Identify which cell holds the provided text, then report its [X, Y] central coordinate. 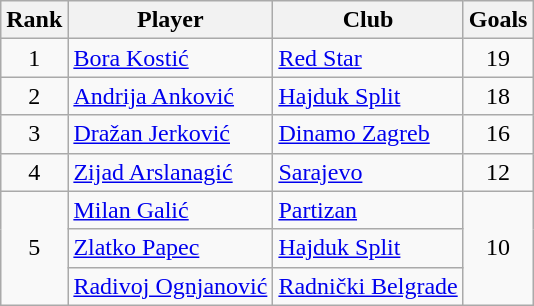
3 [34, 134]
Andrija Anković [170, 96]
5 [34, 248]
1 [34, 58]
19 [498, 58]
Radnički Belgrade [368, 286]
Milan Galić [170, 210]
Red Star [368, 58]
Player [170, 20]
12 [498, 172]
18 [498, 96]
Zlatko Papec [170, 248]
Dražan Jerković [170, 134]
16 [498, 134]
4 [34, 172]
Goals [498, 20]
Club [368, 20]
Radivoj Ognjanović [170, 286]
10 [498, 248]
Rank [34, 20]
Zijad Arslanagić [170, 172]
Dinamo Zagreb [368, 134]
Partizan [368, 210]
2 [34, 96]
Bora Kostić [170, 58]
Sarajevo [368, 172]
